Return the (X, Y) coordinate for the center point of the cell that contains the specified text.  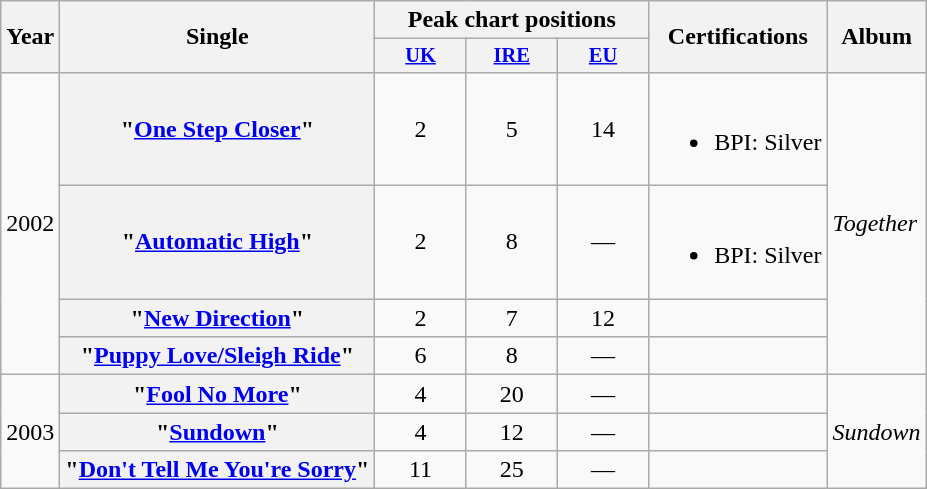
UK (420, 56)
5 (512, 128)
"Puppy Love/Sleigh Ride" (218, 356)
"Automatic High" (218, 242)
Album (876, 37)
11 (420, 470)
IRE (512, 56)
6 (420, 356)
"New Direction" (218, 318)
"One Step Closer" (218, 128)
Single (218, 37)
Year (30, 37)
2002 (30, 223)
Together (876, 223)
"Sundown" (218, 432)
2003 (30, 432)
"Fool No More" (218, 394)
7 (512, 318)
20 (512, 394)
14 (602, 128)
25 (512, 470)
Certifications (738, 37)
"Don't Tell Me You're Sorry" (218, 470)
EU (602, 56)
Peak chart positions (512, 20)
Sundown (876, 432)
